Find where the given text appears and provide that cell's center as (x, y) coordinate. 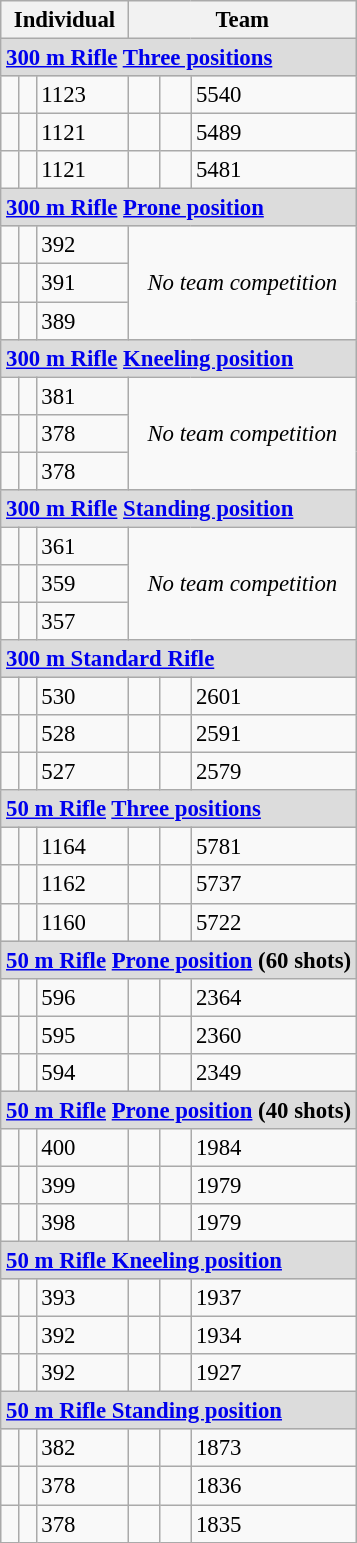
50 m Rifle Kneeling position (179, 1261)
50 m Rifle Prone position (40 shots) (179, 1110)
530 (82, 697)
389 (82, 321)
398 (82, 1223)
5481 (274, 170)
1835 (274, 1524)
300 m Rifle Prone position (179, 208)
359 (82, 584)
595 (82, 1035)
50 m Rifle Three positions (179, 809)
1934 (274, 1336)
2591 (274, 734)
300 m Rifle Kneeling position (179, 358)
528 (82, 734)
5781 (274, 847)
Individual (64, 20)
1164 (82, 847)
2364 (274, 997)
357 (82, 621)
1162 (82, 885)
361 (82, 546)
2349 (274, 1073)
393 (82, 1298)
1123 (82, 95)
527 (82, 772)
400 (82, 1148)
2579 (274, 772)
2601 (274, 697)
399 (82, 1185)
1937 (274, 1298)
381 (82, 396)
5540 (274, 95)
5737 (274, 885)
594 (82, 1073)
596 (82, 997)
391 (82, 283)
1160 (82, 922)
50 m Rifle Standing position (179, 1411)
1836 (274, 1486)
300 m Rifle Three positions (179, 58)
2360 (274, 1035)
1927 (274, 1373)
382 (82, 1449)
5722 (274, 922)
5489 (274, 133)
Team (242, 20)
1873 (274, 1449)
300 m Standard Rifle (179, 659)
50 m Rifle Prone position (60 shots) (179, 960)
300 m Rifle Standing position (179, 509)
1984 (274, 1148)
